Extract the (X, Y) coordinate from the center of the cell holding the provided text.  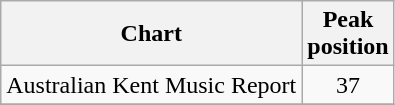
Peakposition (348, 34)
Chart (152, 34)
Australian Kent Music Report (152, 85)
37 (348, 85)
